From the cell containing the given text, extract its center point as (x, y) coordinate. 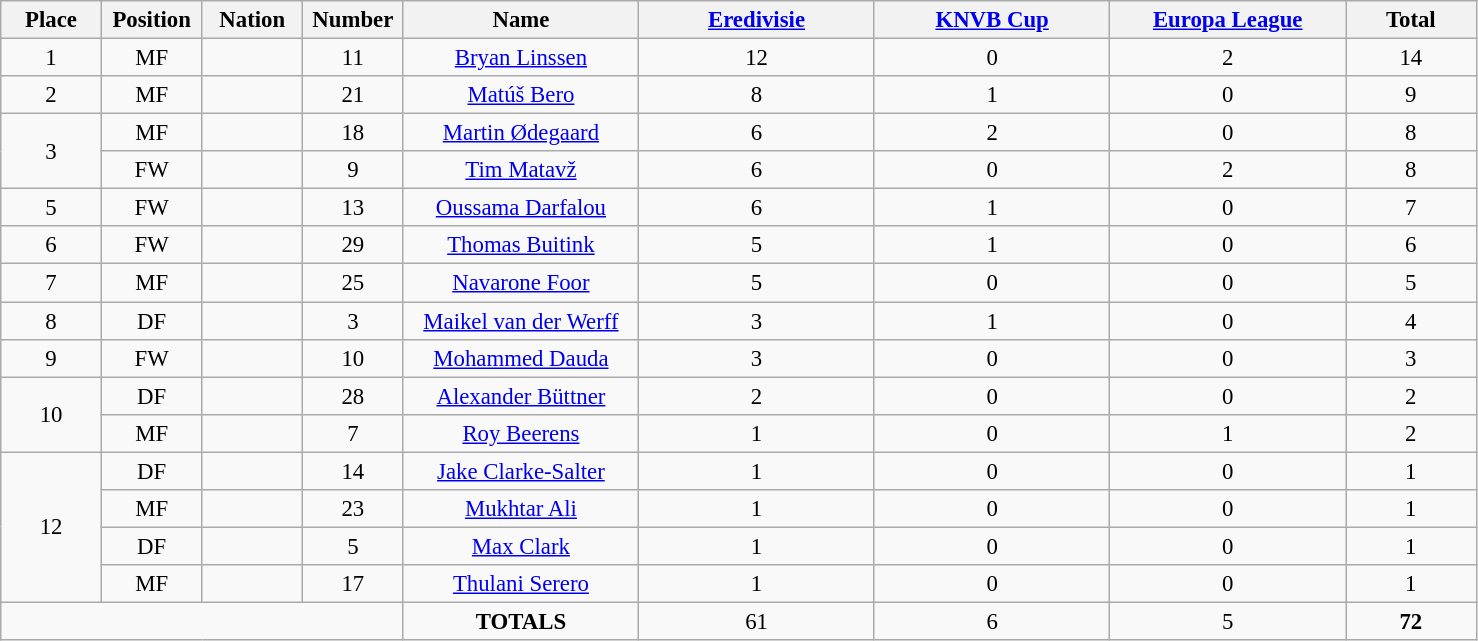
Name (521, 20)
Position (152, 20)
11 (354, 58)
Alexander Büttner (521, 396)
4 (1412, 321)
Mukhtar Ali (521, 509)
Maikel van der Werff (521, 321)
25 (354, 283)
21 (354, 95)
28 (354, 396)
18 (354, 133)
Max Clark (521, 546)
Tim Matavž (521, 170)
Matúš Bero (521, 95)
Total (1412, 20)
Martin Ødegaard (521, 133)
Place (52, 20)
Bryan Linssen (521, 58)
Eredivisie (757, 20)
KNVB Cup (992, 20)
29 (354, 245)
TOTALS (521, 621)
Europa League (1228, 20)
Thomas Buitink (521, 245)
Roy Beerens (521, 433)
13 (354, 208)
61 (757, 621)
72 (1412, 621)
Thulani Serero (521, 584)
Mohammed Dauda (521, 358)
23 (354, 509)
Navarone Foor (521, 283)
Oussama Darfalou (521, 208)
17 (354, 584)
Jake Clarke-Salter (521, 471)
Number (354, 20)
Nation (252, 20)
